Output the [x, y] coordinate of the center of the cell containing the given text.  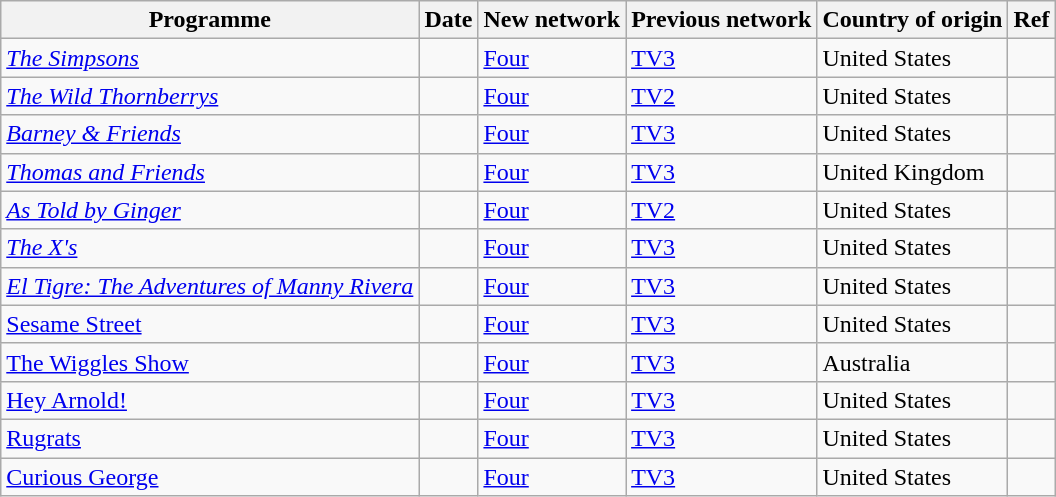
As Told by Ginger [210, 210]
El Tigre: The Adventures of Manny Rivera [210, 286]
The X's [210, 248]
Country of origin [912, 20]
Thomas and Friends [210, 172]
The Wiggles Show [210, 362]
Ref [1032, 20]
The Wild Thornberrys [210, 96]
United Kingdom [912, 172]
Barney & Friends [210, 134]
Curious George [210, 477]
New network [552, 20]
Previous network [722, 20]
Australia [912, 362]
Hey Arnold! [210, 400]
Programme [210, 20]
Sesame Street [210, 324]
The Simpsons [210, 58]
Date [448, 20]
Rugrats [210, 438]
